Detect which cell encompasses the target text, then output its [x, y] center coordinate. 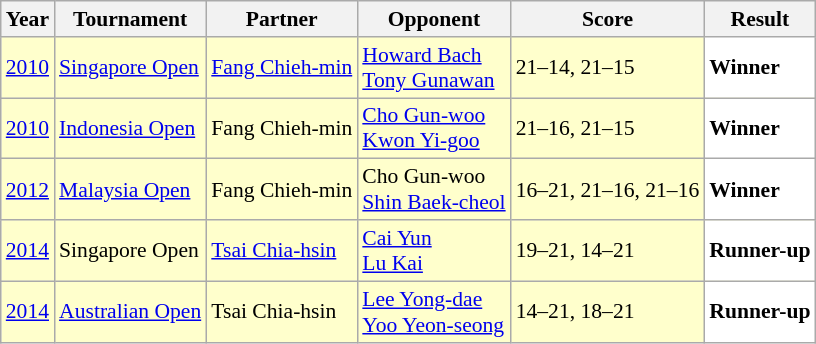
2012 [28, 190]
21–16, 21–15 [608, 128]
Year [28, 19]
Malaysia Open [130, 190]
Tournament [130, 19]
Opponent [434, 19]
Cho Gun-woo Kwon Yi-goo [434, 128]
Howard Bach Tony Gunawan [434, 68]
Australian Open [130, 312]
Lee Yong-dae Yoo Yeon-seong [434, 312]
16–21, 21–16, 21–16 [608, 190]
21–14, 21–15 [608, 68]
19–21, 14–21 [608, 250]
Cho Gun-woo Shin Baek-cheol [434, 190]
Score [608, 19]
Result [760, 19]
14–21, 18–21 [608, 312]
Partner [282, 19]
Cai Yun Lu Kai [434, 250]
Indonesia Open [130, 128]
